From the cell containing the given text, extract its center point as (X, Y) coordinate. 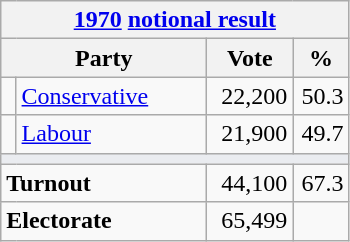
Vote (250, 58)
% (321, 58)
44,100 (250, 183)
Electorate (104, 221)
49.7 (321, 134)
1970 notional result (175, 20)
Labour (112, 134)
22,200 (250, 96)
67.3 (321, 183)
50.3 (321, 96)
21,900 (250, 134)
Party (104, 58)
Turnout (104, 183)
Conservative (112, 96)
65,499 (250, 221)
